Determine the [X, Y] coordinate at the center of the cell enclosing the given text.  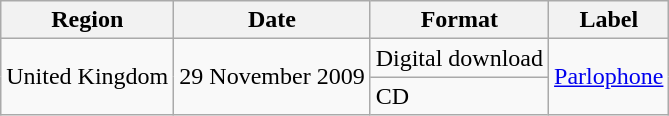
CD [459, 96]
Date [272, 20]
Region [88, 20]
Format [459, 20]
Parlophone [609, 77]
Digital download [459, 58]
29 November 2009 [272, 77]
United Kingdom [88, 77]
Label [609, 20]
